Output the (X, Y) coordinate of the center of the cell containing the given text.  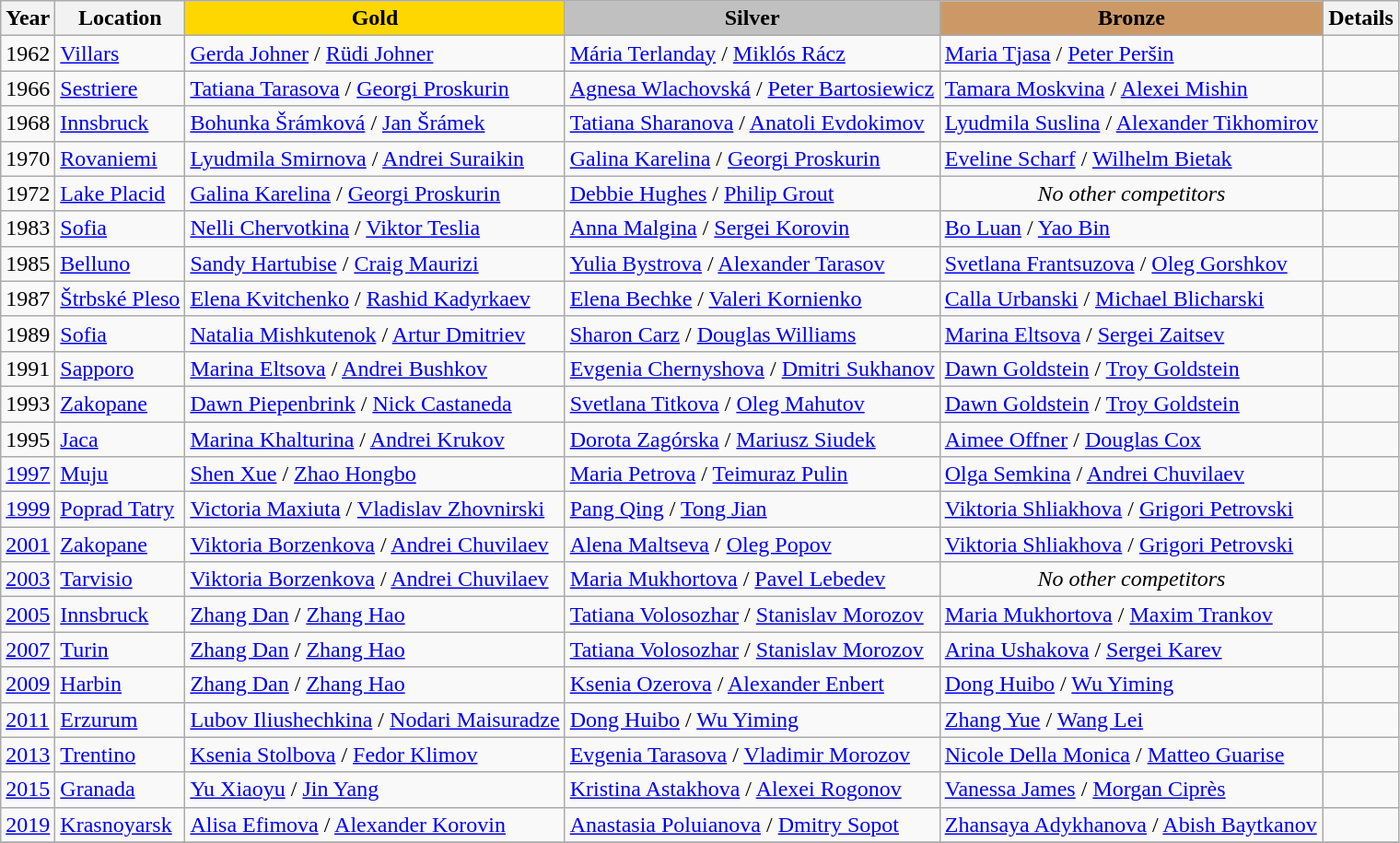
Lyudmila Suslina / Alexander Tikhomirov (1131, 123)
Zhang Yue / Wang Lei (1131, 720)
1985 (28, 263)
Sapporo (120, 369)
Poprad Tatry (120, 509)
2011 (28, 720)
Lyudmila Smirnova / Andrei Suraikin (375, 158)
Štrbské Pleso (120, 299)
Evgenia Tarasova / Vladimir Morozov (752, 755)
2013 (28, 755)
Pang Qing / Tong Jian (752, 509)
Villars (120, 53)
Muju (120, 474)
1972 (28, 193)
Shen Xue / Zhao Hongbo (375, 474)
Victoria Maxiuta / Vladislav Zhovnirski (375, 509)
Location (120, 18)
Calla Urbanski / Michael Blicharski (1131, 299)
1997 (28, 474)
Sandy Hartubise / Craig Maurizi (375, 263)
1968 (28, 123)
Tatiana Sharanova / Anatoli Evdokimov (752, 123)
Svetlana Titkova / Oleg Mahutov (752, 404)
Kristina Astakhova / Alexei Rogonov (752, 790)
Granada (120, 790)
Silver (752, 18)
1983 (28, 228)
Erzurum (120, 720)
Krasnoyarsk (120, 825)
Aimee Offner / Douglas Cox (1131, 439)
Belluno (120, 263)
Ksenia Stolbova / Fedor Klimov (375, 755)
Ksenia Ozerova / Alexander Enbert (752, 685)
2007 (28, 650)
Tarvisio (120, 580)
2001 (28, 544)
Anna Malgina / Sergei Korovin (752, 228)
Dawn Piepenbrink / Nick Castaneda (375, 404)
Turin (120, 650)
Bronze (1131, 18)
Evgenia Chernyshova / Dmitri Sukhanov (752, 369)
1993 (28, 404)
Bohunka Šrámková / Jan Šrámek (375, 123)
1970 (28, 158)
Eveline Scharf / Wilhelm Bietak (1131, 158)
Nelli Chervotkina / Viktor Teslia (375, 228)
1966 (28, 88)
Maria Tjasa / Peter Peršin (1131, 53)
2015 (28, 790)
2019 (28, 825)
Gerda Johner / Rüdi Johner (375, 53)
Zhansaya Adykhanova / Abish Baytkanov (1131, 825)
Gold (375, 18)
Olga Semkina / Andrei Chuvilaev (1131, 474)
Anastasia Poluianova / Dmitry Sopot (752, 825)
Maria Mukhortova / Pavel Lebedev (752, 580)
Debbie Hughes / Philip Grout (752, 193)
Yu Xiaoyu / Jin Yang (375, 790)
Alisa Efimova / Alexander Korovin (375, 825)
Dorota Zagórska / Mariusz Siudek (752, 439)
Yulia Bystrova / Alexander Tarasov (752, 263)
Sestriere (120, 88)
Nicole Della Monica / Matteo Guarise (1131, 755)
1995 (28, 439)
Rovaniemi (120, 158)
Maria Petrova / Teimuraz Pulin (752, 474)
2003 (28, 580)
Jaca (120, 439)
Details (1361, 18)
2005 (28, 615)
Arina Ushakova / Sergei Karev (1131, 650)
Lake Placid (120, 193)
Maria Mukhortova / Maxim Trankov (1131, 615)
Marina Eltsova / Andrei Bushkov (375, 369)
Harbin (120, 685)
1989 (28, 334)
Bo Luan / Yao Bin (1131, 228)
Vanessa James / Morgan Ciprès (1131, 790)
1991 (28, 369)
Lubov Iliushechkina / Nodari Maisuradze (375, 720)
Agnesa Wlachovská / Peter Bartosiewicz (752, 88)
Year (28, 18)
Tatiana Tarasova / Georgi Proskurin (375, 88)
Marina Khalturina / Andrei Krukov (375, 439)
Svetlana Frantsuzova / Oleg Gorshkov (1131, 263)
1962 (28, 53)
2009 (28, 685)
1987 (28, 299)
Tamara Moskvina / Alexei Mishin (1131, 88)
Natalia Mishkutenok / Artur Dmitriev (375, 334)
Elena Kvitchenko / Rashid Kadyrkaev (375, 299)
Mária Terlanday / Miklós Rácz (752, 53)
Trentino (120, 755)
1999 (28, 509)
Alena Maltseva / Oleg Popov (752, 544)
Sharon Carz / Douglas Williams (752, 334)
Marina Eltsova / Sergei Zaitsev (1131, 334)
Elena Bechke / Valeri Kornienko (752, 299)
